Output the [X, Y] coordinate of the center of the cell containing the given text.  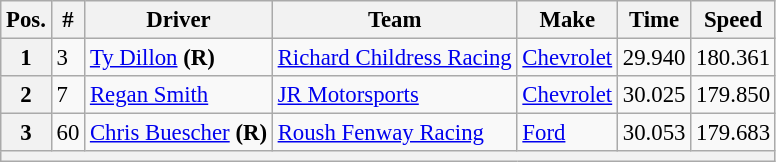
Ty Dillon (R) [179, 58]
Chris Buescher (R) [179, 133]
180.361 [734, 58]
JR Motorsports [394, 95]
7 [68, 95]
Driver [179, 20]
Richard Childress Racing [394, 58]
179.683 [734, 133]
Ford [567, 133]
Make [567, 20]
179.850 [734, 95]
Speed [734, 20]
30.025 [654, 95]
Team [394, 20]
1 [26, 58]
29.940 [654, 58]
Regan Smith [179, 95]
Roush Fenway Racing [394, 133]
30.053 [654, 133]
2 [26, 95]
60 [68, 133]
Time [654, 20]
# [68, 20]
Pos. [26, 20]
